Return [x, y] of the center of cell containing provided text 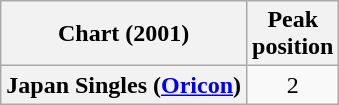
2 [293, 85]
Chart (2001) [124, 34]
Japan Singles (Oricon) [124, 85]
Peakposition [293, 34]
